Detect which cell encompasses the target text, then output its [X, Y] center coordinate. 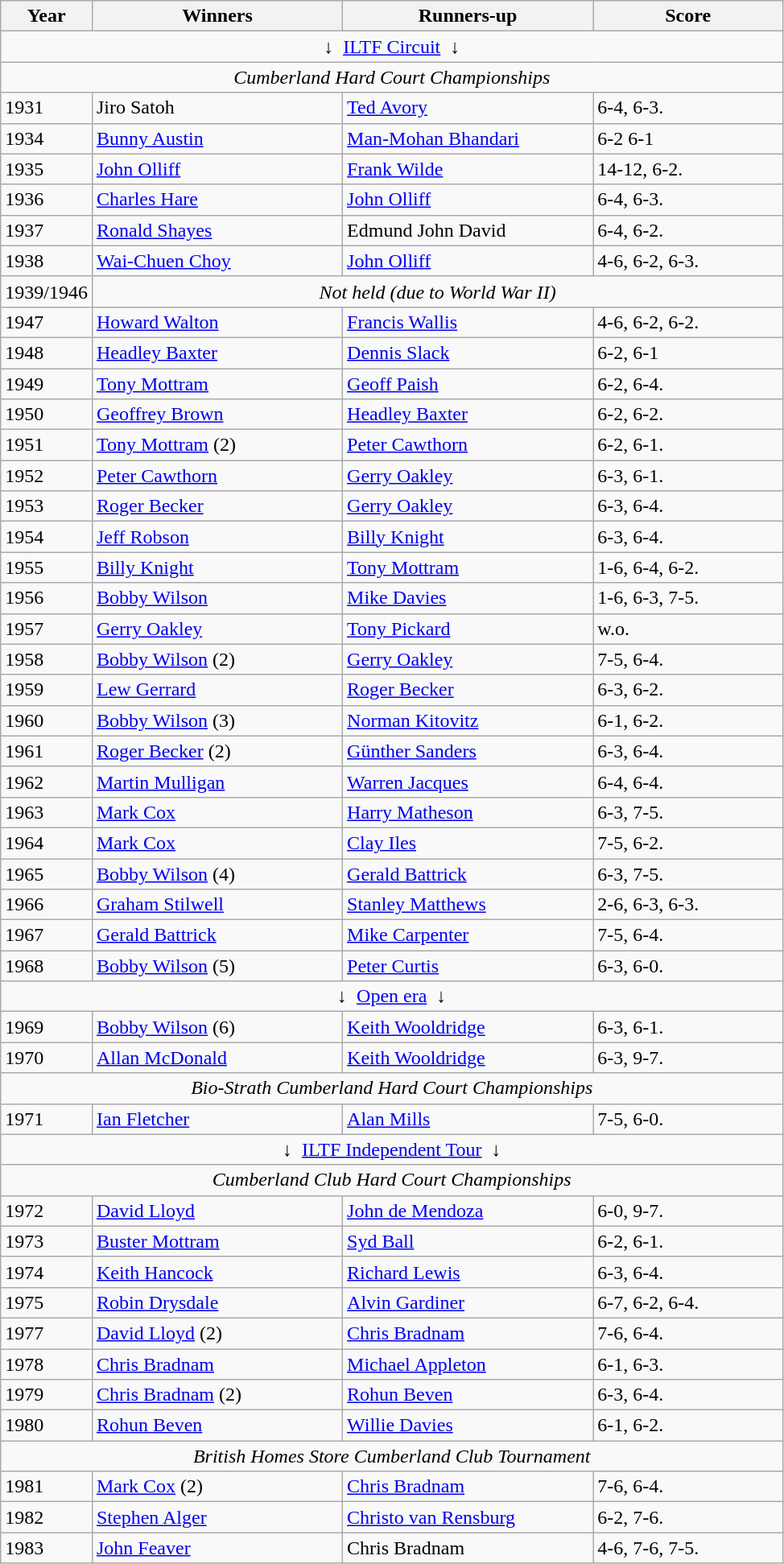
1949 [47, 384]
Warren Jacques [468, 782]
↓ ILTF Circuit ↓ [392, 47]
1964 [47, 843]
1980 [47, 1426]
1958 [47, 659]
Syd Ball [468, 1241]
1956 [47, 598]
1982 [47, 1517]
Bio-Strath Cumberland Hard Court Championships [392, 1088]
Charles Hare [217, 200]
6-2, 7-6. [688, 1517]
Stephen Alger [217, 1517]
Günther Sanders [468, 751]
6-2, 6-4. [688, 384]
Bobby Wilson (6) [217, 1027]
7-5, 6-0. [688, 1119]
14-12, 6-2. [688, 169]
Edmund John David [468, 230]
6-3, 6-2. [688, 690]
1931 [47, 108]
Stanley Matthews [468, 905]
Tony Mottram (2) [217, 445]
Geoffrey Brown [217, 415]
Tony Pickard [468, 629]
6-2, 6-2. [688, 415]
1978 [47, 1364]
1954 [47, 537]
6-1, 6-3. [688, 1364]
Willie Davies [468, 1426]
6-0, 9-7. [688, 1211]
1970 [47, 1058]
Dennis Slack [468, 353]
1-6, 6-4, 6-2. [688, 567]
2-6, 6-3, 6-3. [688, 905]
↓ ILTF Independent Tour ↓ [392, 1149]
Ted Avory [468, 108]
Lew Gerrard [217, 690]
1965 [47, 873]
4-6, 7-6, 7-5. [688, 1548]
1953 [47, 506]
1934 [47, 138]
6-4, 6-2. [688, 230]
1974 [47, 1272]
1938 [47, 261]
1959 [47, 690]
1981 [47, 1487]
1963 [47, 812]
1937 [47, 230]
7-5, 6-2. [688, 843]
1960 [47, 720]
6-3, 6-0. [688, 966]
Norman Kitovitz [468, 720]
6-2, 6-1 [688, 353]
1973 [47, 1241]
1983 [47, 1548]
Roger Becker (2) [217, 751]
6-4, 6-4. [688, 782]
1947 [47, 322]
Year [47, 16]
1-6, 6-3, 7-5. [688, 598]
6-3, 9-7. [688, 1058]
Clay Iles [468, 843]
Peter Curtis [468, 966]
Ronald Shayes [217, 230]
1948 [47, 353]
↓ Open era ↓ [392, 997]
Winners [217, 16]
1968 [47, 966]
Mike Carpenter [468, 935]
Cumberland Club Hard Court Championships [392, 1180]
Christo van Rensburg [468, 1517]
Bobby Wilson (4) [217, 873]
John de Mendoza [468, 1211]
Robin Drysdale [217, 1302]
Mark Cox (2) [217, 1487]
Geoff Paish [468, 384]
Mike Davies [468, 598]
Man-Mohan Bhandari [468, 138]
1971 [47, 1119]
6-2 6-1 [688, 138]
1957 [47, 629]
1961 [47, 751]
Score [688, 16]
Allan McDonald [217, 1058]
Alvin Gardiner [468, 1302]
Cumberland Hard Court Championships [392, 77]
Chris Bradnam (2) [217, 1395]
Michael Appleton [468, 1364]
David Lloyd (2) [217, 1333]
Jiro Satoh [217, 108]
Ian Fletcher [217, 1119]
Harry Matheson [468, 812]
Not held (due to World War II) [437, 291]
1962 [47, 782]
Jeff Robson [217, 537]
Wai-Chuen Choy [217, 261]
1951 [47, 445]
Frank Wilde [468, 169]
David Lloyd [217, 1211]
Keith Hancock [217, 1272]
Bobby Wilson [217, 598]
1972 [47, 1211]
1950 [47, 415]
Runners-up [468, 16]
1955 [47, 567]
British Homes Store Cumberland Club Tournament [392, 1456]
1975 [47, 1302]
John Feaver [217, 1548]
1952 [47, 476]
1939/1946 [47, 291]
Richard Lewis [468, 1272]
Howard Walton [217, 322]
1966 [47, 905]
Graham Stilwell [217, 905]
1969 [47, 1027]
Bobby Wilson (3) [217, 720]
1979 [47, 1395]
Alan Mills [468, 1119]
4-6, 6-2, 6-2. [688, 322]
1977 [47, 1333]
Bobby Wilson (5) [217, 966]
Bobby Wilson (2) [217, 659]
Francis Wallis [468, 322]
4-6, 6-2, 6-3. [688, 261]
Buster Mottram [217, 1241]
6-7, 6-2, 6-4. [688, 1302]
Bunny Austin [217, 138]
1935 [47, 169]
1936 [47, 200]
Martin Mulligan [217, 782]
w.o. [688, 629]
1967 [47, 935]
